Scan for the cell matching the given text and deliver its [X, Y] coordinate at center. 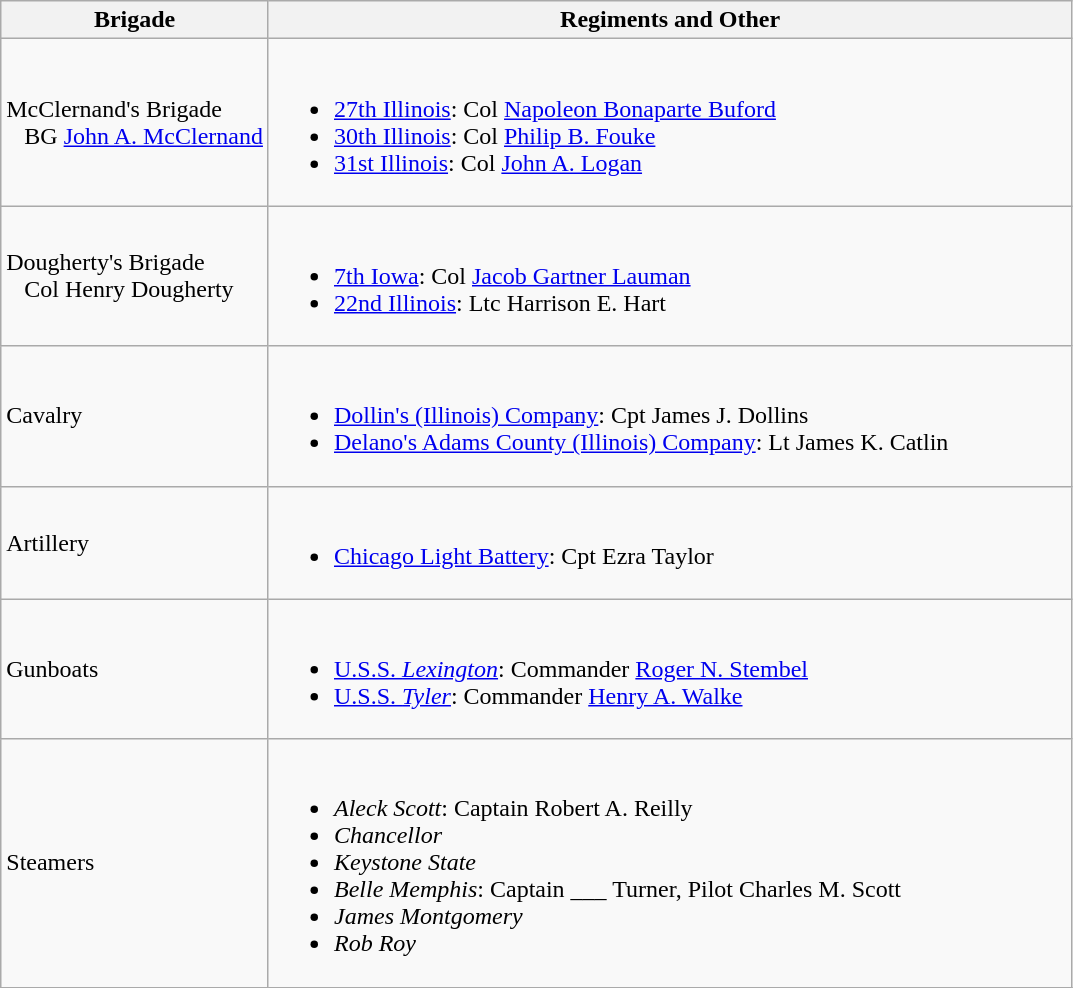
Steamers [135, 863]
Chicago Light Battery: Cpt Ezra Taylor [670, 542]
Regiments and Other [670, 20]
Gunboats [135, 669]
27th Illinois: Col Napoleon Bonaparte Buford30th Illinois: Col Philip B. Fouke31st Illinois: Col John A. Logan [670, 122]
Dougherty's Brigade Col Henry Dougherty [135, 276]
McClernand's Brigade BG John A. McClernand [135, 122]
U.S.S. Lexington: Commander Roger N. StembelU.S.S. Tyler: Commander Henry A. Walke [670, 669]
Cavalry [135, 416]
Aleck Scott: Captain Robert A. ReillyChancellorKeystone StateBelle Memphis: Captain ___ Turner, Pilot Charles M. ScottJames MontgomeryRob Roy [670, 863]
Dollin's (Illinois) Company: Cpt James J. DollinsDelano's Adams County (Illinois) Company: Lt James K. Catlin [670, 416]
7th Iowa: Col Jacob Gartner Lauman22nd Illinois: Ltc Harrison E. Hart [670, 276]
Brigade [135, 20]
Artillery [135, 542]
